Pinpoint the cell where the given text exists, returning its [X, Y] midpoint coordinate. 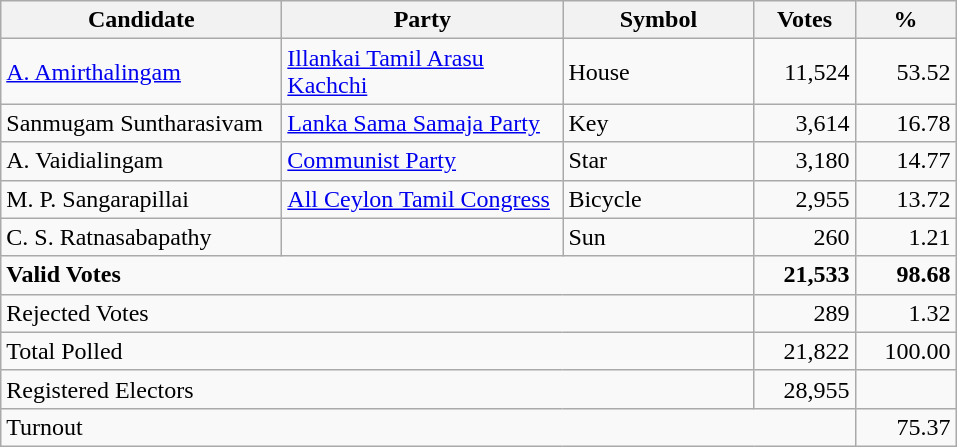
289 [804, 313]
Sanmugam Suntharasivam [142, 123]
Registered Electors [378, 389]
21,533 [804, 275]
11,524 [804, 72]
% [906, 20]
Lanka Sama Samaja Party [422, 123]
2,955 [804, 199]
House [658, 72]
Total Polled [378, 351]
Key [658, 123]
Sun [658, 237]
All Ceylon Tamil Congress [422, 199]
28,955 [804, 389]
Valid Votes [378, 275]
Illankai Tamil Arasu Kachchi [422, 72]
13.72 [906, 199]
Candidate [142, 20]
Communist Party [422, 161]
100.00 [906, 351]
53.52 [906, 72]
3,614 [804, 123]
98.68 [906, 275]
C. S. Ratnasabapathy [142, 237]
16.78 [906, 123]
1.21 [906, 237]
14.77 [906, 161]
Star [658, 161]
260 [804, 237]
Turnout [428, 427]
Votes [804, 20]
Rejected Votes [378, 313]
1.32 [906, 313]
M. P. Sangarapillai [142, 199]
A. Vaidialingam [142, 161]
75.37 [906, 427]
A. Amirthalingam [142, 72]
3,180 [804, 161]
Bicycle [658, 199]
21,822 [804, 351]
Party [422, 20]
Symbol [658, 20]
